From the cell containing the given text, extract its center point as [x, y] coordinate. 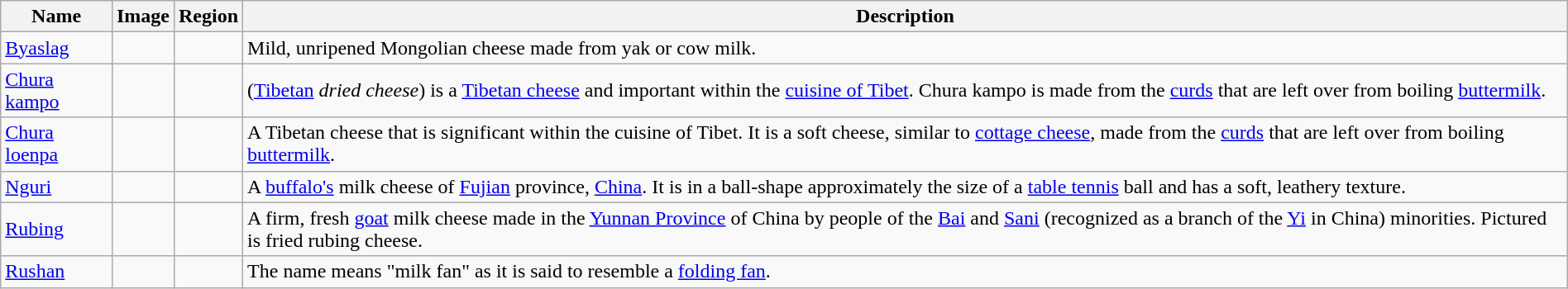
Image [142, 17]
Chura kampo [56, 91]
Rubing [56, 230]
Region [208, 17]
Byaslag [56, 48]
Description [906, 17]
Mild, unripened Mongolian cheese made from yak or cow milk. [906, 48]
Rushan [56, 272]
Name [56, 17]
The name means "milk fan" as it is said to resemble a folding fan. [906, 272]
Nguri [56, 187]
Chura loenpa [56, 144]
